Pinpoint the cell where the given text exists, returning its (X, Y) midpoint coordinate. 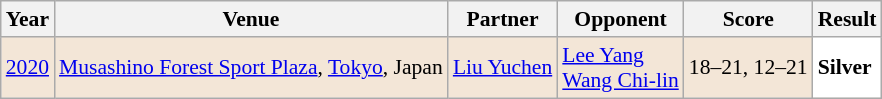
18–21, 12–21 (748, 68)
Venue (251, 19)
Year (28, 19)
2020 (28, 68)
Silver (848, 68)
Liu Yuchen (502, 68)
Opponent (620, 19)
Partner (502, 19)
Musashino Forest Sport Plaza, Tokyo, Japan (251, 68)
Result (848, 19)
Score (748, 19)
Lee Yang Wang Chi-lin (620, 68)
